From the cell containing the given text, extract its center point as [x, y] coordinate. 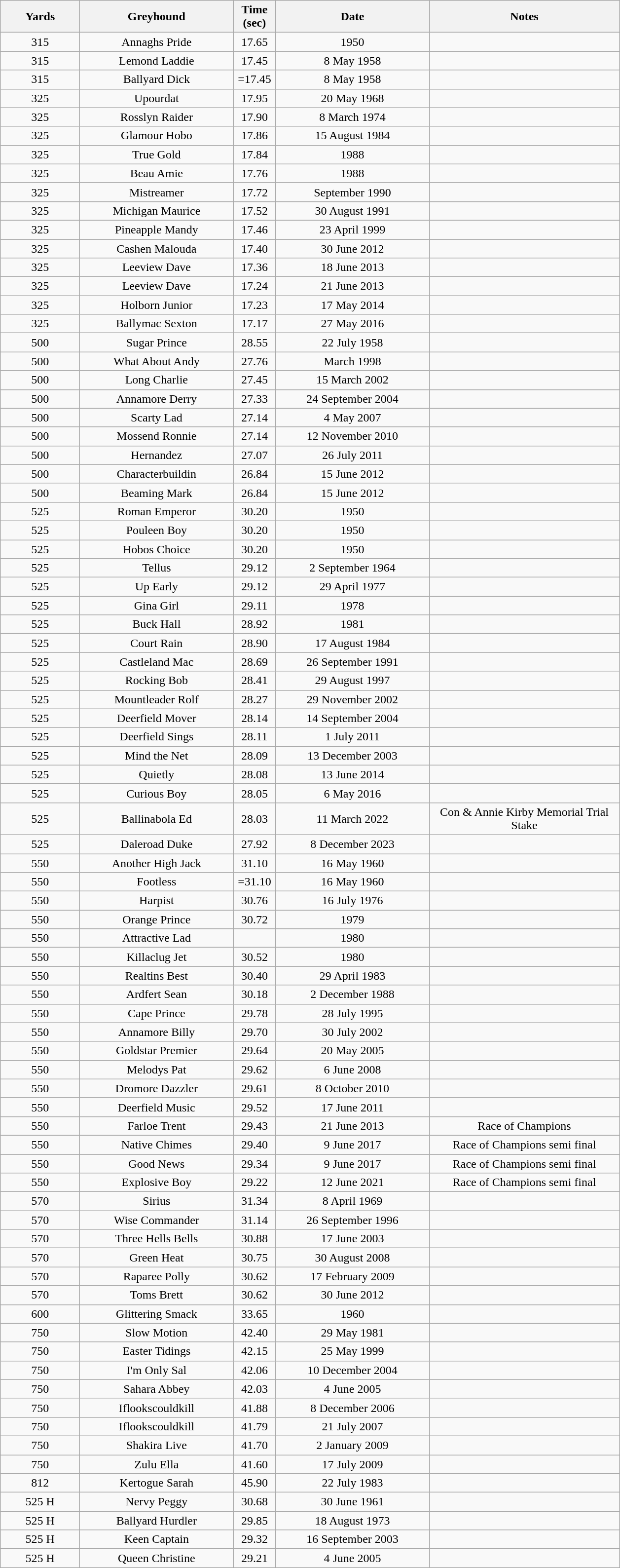
29.70 [255, 1032]
22 July 1983 [352, 1483]
Raparee Polly [157, 1276]
Gina Girl [157, 606]
17.52 [255, 211]
Roman Emperor [157, 511]
20 May 2005 [352, 1051]
Date [352, 17]
12 June 2021 [352, 1183]
41.79 [255, 1426]
6 June 2008 [352, 1070]
30.68 [255, 1502]
13 June 2014 [352, 774]
Mistreamer [157, 192]
Ballyard Dick [157, 79]
Annamore Billy [157, 1032]
Curious Boy [157, 793]
28.08 [255, 774]
2 December 1988 [352, 994]
Buck Hall [157, 624]
41.60 [255, 1464]
Notes [524, 17]
17.90 [255, 117]
Deerfield Sings [157, 737]
Kertogue Sarah [157, 1483]
27 May 2016 [352, 324]
25 May 1999 [352, 1351]
10 December 2004 [352, 1370]
Easter Tidings [157, 1351]
=17.45 [255, 79]
30.40 [255, 976]
15 August 1984 [352, 136]
26 September 1996 [352, 1220]
30.75 [255, 1258]
27.92 [255, 844]
28.69 [255, 662]
30.18 [255, 994]
Farloe Trent [157, 1126]
Sahara Abbey [157, 1389]
Harpist [157, 901]
29.22 [255, 1183]
29 August 1997 [352, 681]
Long Charlie [157, 380]
Realtins Best [157, 976]
Mountleader Rolf [157, 699]
1981 [352, 624]
29 April 1983 [352, 976]
29.21 [255, 1558]
Holborn Junior [157, 305]
17.72 [255, 192]
What About Andy [157, 361]
42.06 [255, 1370]
16 September 2003 [352, 1539]
26 July 2011 [352, 455]
31.14 [255, 1220]
8 December 2023 [352, 844]
Scarty Lad [157, 418]
18 August 1973 [352, 1521]
Court Rain [157, 643]
812 [40, 1483]
23 April 1999 [352, 229]
Pineapple Mandy [157, 229]
Beaming Mark [157, 493]
Daleroad Duke [157, 844]
Slow Motion [157, 1333]
28 July 1995 [352, 1013]
29.40 [255, 1145]
Three Hells Bells [157, 1239]
Annamore Derry [157, 399]
16 July 1976 [352, 901]
Annaghs Pride [157, 42]
12 November 2010 [352, 436]
Attractive Lad [157, 938]
17 May 2014 [352, 305]
30 August 2008 [352, 1258]
17.65 [255, 42]
I'm Only Sal [157, 1370]
42.15 [255, 1351]
6 May 2016 [352, 793]
41.88 [255, 1408]
Dromore Dazzler [157, 1088]
45.90 [255, 1483]
Race of Champions [524, 1126]
30.76 [255, 901]
30 July 2002 [352, 1032]
15 March 2002 [352, 380]
Ballinabola Ed [157, 818]
28.41 [255, 681]
28.14 [255, 718]
Another High Jack [157, 863]
Mind the Net [157, 756]
Sugar Prince [157, 343]
Good News [157, 1163]
Zulu Ella [157, 1464]
8 October 2010 [352, 1088]
29.64 [255, 1051]
Time (sec) [255, 17]
Cape Prince [157, 1013]
41.70 [255, 1445]
Ardfert Sean [157, 994]
Native Chimes [157, 1145]
31.10 [255, 863]
29 April 1977 [352, 587]
Hobos Choice [157, 549]
29.32 [255, 1539]
Castleland Mac [157, 662]
8 April 1969 [352, 1201]
31.34 [255, 1201]
September 1990 [352, 192]
42.40 [255, 1333]
29 November 2002 [352, 699]
Killaclug Jet [157, 957]
Greyhound [157, 17]
Toms Brett [157, 1295]
March 1998 [352, 361]
1979 [352, 919]
Rocking Bob [157, 681]
Nervy Peggy [157, 1502]
Yards [40, 17]
29.85 [255, 1521]
17.84 [255, 154]
Goldstar Premier [157, 1051]
Rosslyn Raider [157, 117]
14 September 2004 [352, 718]
17.95 [255, 98]
Michigan Maurice [157, 211]
29.52 [255, 1107]
1978 [352, 606]
Deerfield Music [157, 1107]
Con & Annie Kirby Memorial Trial Stake [524, 818]
Shakira Live [157, 1445]
Deerfield Mover [157, 718]
29.43 [255, 1126]
17.76 [255, 173]
18 June 2013 [352, 268]
29 May 1981 [352, 1333]
17.24 [255, 286]
Keen Captain [157, 1539]
Glamour Hobo [157, 136]
=31.10 [255, 882]
4 May 2007 [352, 418]
28.92 [255, 624]
28.09 [255, 756]
Hernandez [157, 455]
30 August 1991 [352, 211]
17.86 [255, 136]
26 September 1991 [352, 662]
20 May 1968 [352, 98]
13 December 2003 [352, 756]
Footless [157, 882]
Queen Christine [157, 1558]
2 January 2009 [352, 1445]
Characterbuildin [157, 474]
8 December 2006 [352, 1408]
17 June 2003 [352, 1239]
17 June 2011 [352, 1107]
2 September 1964 [352, 568]
28.11 [255, 737]
33.65 [255, 1314]
Mossend Ronnie [157, 436]
Up Early [157, 587]
21 July 2007 [352, 1426]
8 March 1974 [352, 117]
17 August 1984 [352, 643]
30 June 1961 [352, 1502]
17.36 [255, 268]
Cashen Malouda [157, 248]
Beau Amie [157, 173]
11 March 2022 [352, 818]
Pouleen Boy [157, 530]
29.11 [255, 606]
29.34 [255, 1163]
600 [40, 1314]
Glittering Smack [157, 1314]
Quietly [157, 774]
17.46 [255, 229]
17 February 2009 [352, 1276]
28.55 [255, 343]
28.05 [255, 793]
Orange Prince [157, 919]
29.62 [255, 1070]
28.27 [255, 699]
30.72 [255, 919]
Sirius [157, 1201]
Ballyard Hurdler [157, 1521]
17.17 [255, 324]
1960 [352, 1314]
30.52 [255, 957]
True Gold [157, 154]
Upourdat [157, 98]
27.45 [255, 380]
29.78 [255, 1013]
17 July 2009 [352, 1464]
17.45 [255, 61]
24 September 2004 [352, 399]
Ballymac Sexton [157, 324]
29.61 [255, 1088]
30.88 [255, 1239]
17.23 [255, 305]
1 July 2011 [352, 737]
27.76 [255, 361]
27.33 [255, 399]
28.90 [255, 643]
42.03 [255, 1389]
27.07 [255, 455]
28.03 [255, 818]
17.40 [255, 248]
22 July 1958 [352, 343]
Wise Commander [157, 1220]
Lemond Laddie [157, 61]
Tellus [157, 568]
Green Heat [157, 1258]
Melodys Pat [157, 1070]
Explosive Boy [157, 1183]
